Provide the [x, y] coordinate of the cell's center where the given text is located.  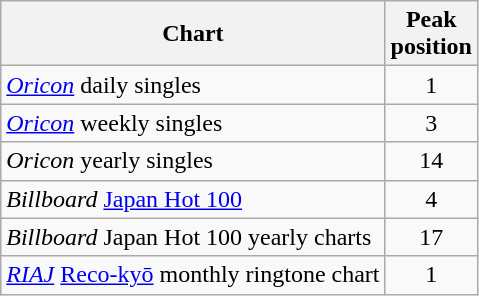
Oricon daily singles [193, 85]
17 [431, 237]
Oricon weekly singles [193, 123]
Peakposition [431, 34]
3 [431, 123]
Billboard Japan Hot 100 [193, 199]
14 [431, 161]
4 [431, 199]
Billboard Japan Hot 100 yearly charts [193, 237]
RIAJ Reco-kyō monthly ringtone chart [193, 275]
Chart [193, 34]
Oricon yearly singles [193, 161]
